Determine the [x, y] coordinate at the center of the cell enclosing the given text.  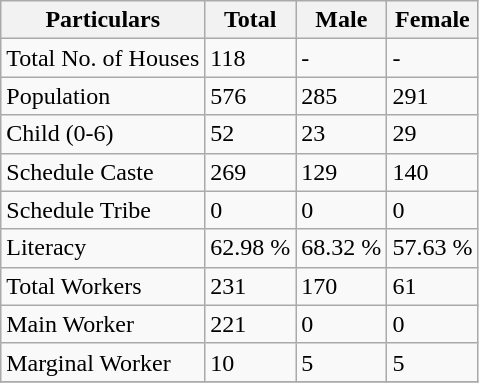
29 [432, 134]
23 [342, 134]
52 [250, 134]
Total No. of Houses [103, 58]
576 [250, 96]
Marginal Worker [103, 362]
129 [342, 172]
Child (0-6) [103, 134]
221 [250, 324]
68.32 % [342, 248]
140 [432, 172]
285 [342, 96]
Male [342, 20]
Particulars [103, 20]
118 [250, 58]
Main Worker [103, 324]
291 [432, 96]
Schedule Tribe [103, 210]
Population [103, 96]
Schedule Caste [103, 172]
Female [432, 20]
Literacy [103, 248]
57.63 % [432, 248]
269 [250, 172]
62.98 % [250, 248]
Total Workers [103, 286]
61 [432, 286]
Total [250, 20]
231 [250, 286]
170 [342, 286]
10 [250, 362]
